Find where the given text appears and provide that cell's center as [x, y] coordinate. 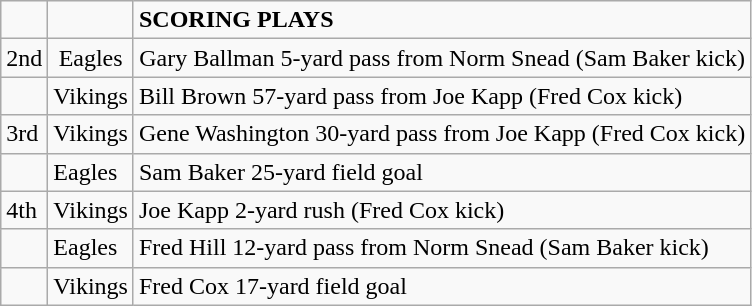
3rd [24, 134]
Fred Hill 12-yard pass from Norm Snead (Sam Baker kick) [442, 248]
Bill Brown 57-yard pass from Joe Kapp (Fred Cox kick) [442, 96]
Joe Kapp 2-yard rush (Fred Cox kick) [442, 210]
2nd [24, 58]
Gary Ballman 5-yard pass from Norm Snead (Sam Baker kick) [442, 58]
4th [24, 210]
Sam Baker 25-yard field goal [442, 172]
SCORING PLAYS [442, 20]
Fred Cox 17-yard field goal [442, 286]
Gene Washington 30-yard pass from Joe Kapp (Fred Cox kick) [442, 134]
